Pinpoint the cell where the given text exists, returning its (x, y) midpoint coordinate. 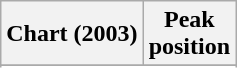
Peakposition (189, 34)
Chart (2003) (72, 34)
